For the text-containing cell, return its midpoint in (x, y) coordinate format. 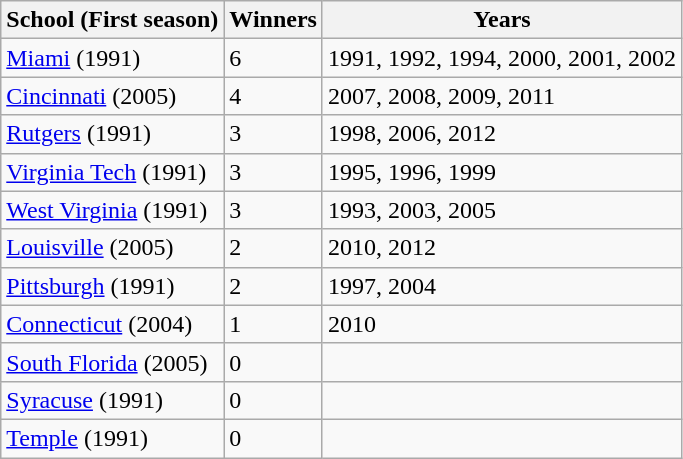
1997, 2004 (502, 286)
Winners (274, 20)
1993, 2003, 2005 (502, 210)
Syracuse (1991) (112, 400)
Louisville (2005) (112, 248)
Years (502, 20)
2007, 2008, 2009, 2011 (502, 96)
2010 (502, 324)
Cincinnati (2005) (112, 96)
1998, 2006, 2012 (502, 134)
South Florida (2005) (112, 362)
Miami (1991) (112, 58)
Temple (1991) (112, 438)
Connecticut (2004) (112, 324)
2010, 2012 (502, 248)
6 (274, 58)
1991, 1992, 1994, 2000, 2001, 2002 (502, 58)
West Virginia (1991) (112, 210)
Virginia Tech (1991) (112, 172)
4 (274, 96)
Pittsburgh (1991) (112, 286)
Rutgers (1991) (112, 134)
1995, 1996, 1999 (502, 172)
1 (274, 324)
School (First season) (112, 20)
